Scan for the cell matching the given text and deliver its [x, y] coordinate at center. 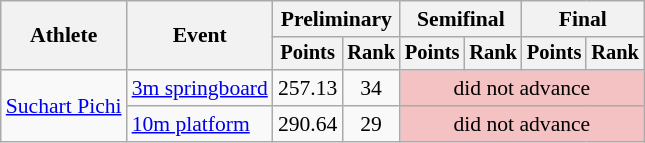
34 [371, 88]
3m springboard [200, 88]
Suchart Pichi [64, 106]
Semifinal [461, 19]
29 [371, 124]
257.13 [308, 88]
Preliminary [336, 19]
Event [200, 36]
Athlete [64, 36]
290.64 [308, 124]
Final [583, 19]
10m platform [200, 124]
